Provide the [x, y] coordinate of the cell's center where the given text is located.  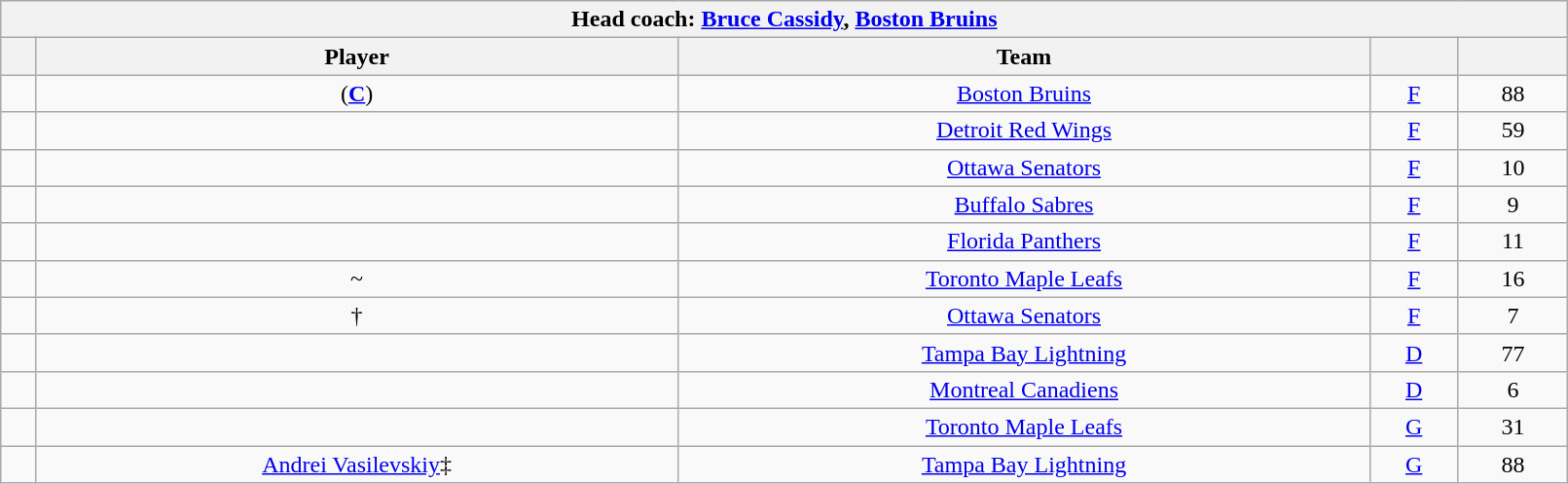
Florida Panthers [1024, 242]
Andrei Vasilevskiy‡ [356, 465]
7 [1513, 316]
Head coach: Bruce Cassidy, Boston Bruins [784, 19]
(C) [356, 93]
Team [1024, 56]
6 [1513, 390]
9 [1513, 205]
Detroit Red Wings [1024, 130]
Player [356, 56]
16 [1513, 279]
† [356, 316]
10 [1513, 168]
Montreal Canadiens [1024, 390]
31 [1513, 427]
59 [1513, 130]
~ [356, 279]
Boston Bruins [1024, 93]
77 [1513, 353]
11 [1513, 242]
Buffalo Sabres [1024, 205]
